Capture the cell that displays the provided text and extract its (X, Y) central coordinate. 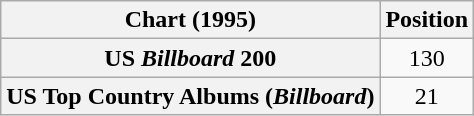
130 (427, 58)
Position (427, 20)
US Top Country Albums (Billboard) (190, 96)
21 (427, 96)
US Billboard 200 (190, 58)
Chart (1995) (190, 20)
